Determine the (x, y) coordinate at the center of the cell enclosing the given text.  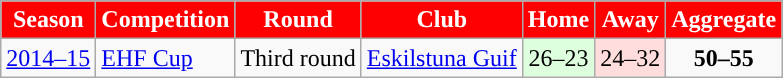
Aggregate (724, 20)
Eskilstuna Guif (442, 58)
Club (442, 20)
24–32 (630, 58)
2014–15 (48, 58)
Home (558, 20)
50–55 (724, 58)
Away (630, 20)
Round (298, 20)
Competition (166, 20)
26–23 (558, 58)
EHF Cup (166, 58)
Third round (298, 58)
Season (48, 20)
